Identify which cell holds the provided text, then report its [x, y] central coordinate. 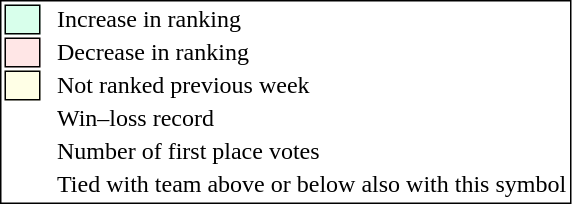
Tied with team above or below also with this symbol [312, 185]
Decrease in ranking [312, 53]
Win–loss record [312, 119]
Not ranked previous week [312, 85]
Number of first place votes [312, 151]
Increase in ranking [312, 19]
